Output the [x, y] coordinate of the center of the cell containing the given text.  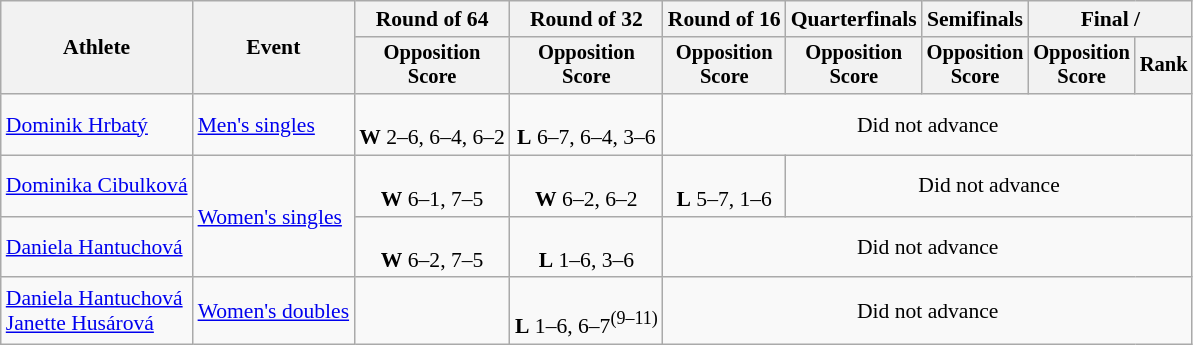
L 5–7, 1–6 [724, 186]
W 6–1, 7–5 [432, 186]
W 6–2, 7–5 [432, 248]
Round of 16 [724, 19]
L 1–6, 3–6 [586, 248]
Women's singles [274, 217]
Dominika Cibulková [97, 186]
W 6–2, 6–2 [586, 186]
Event [274, 48]
Semifinals [976, 19]
Round of 64 [432, 19]
Round of 32 [586, 19]
W 2–6, 6–4, 6–2 [432, 124]
Quarterfinals [854, 19]
Men's singles [274, 124]
Daniela Hantuchová [97, 248]
Rank [1164, 66]
Dominik Hrbatý [97, 124]
Women's doubles [274, 312]
L 1–6, 6–7(9–11) [586, 312]
L 6–7, 6–4, 3–6 [586, 124]
Daniela Hantuchová Janette Husárová [97, 312]
Final / [1110, 19]
Athlete [97, 48]
